For the text-containing cell, return its midpoint in [X, Y] coordinate format. 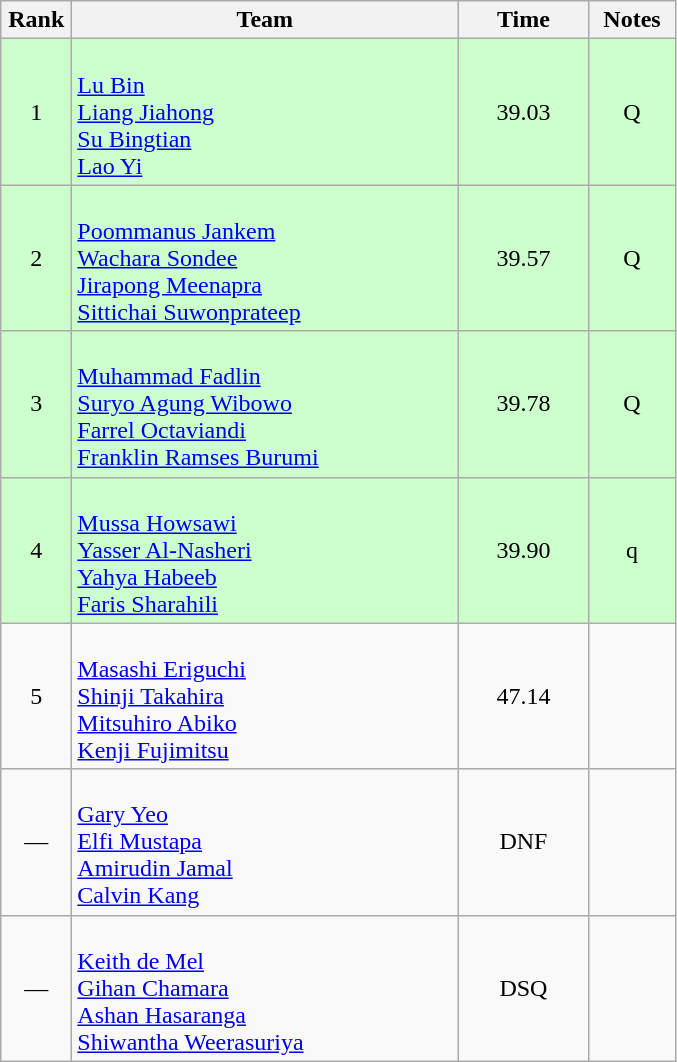
Lu BinLiang JiahongSu BingtianLao Yi [265, 112]
Rank [36, 20]
2 [36, 258]
Keith de MelGihan ChamaraAshan HasarangaShiwantha Weerasuriya [265, 988]
Time [524, 20]
Team [265, 20]
Masashi EriguchiShinji TakahiraMitsuhiro AbikoKenji Fujimitsu [265, 696]
3 [36, 404]
47.14 [524, 696]
DSQ [524, 988]
39.03 [524, 112]
5 [36, 696]
DNF [524, 842]
39.57 [524, 258]
Muhammad FadlinSuryo Agung WibowoFarrel OctaviandiFranklin Ramses Burumi [265, 404]
39.78 [524, 404]
Notes [632, 20]
4 [36, 550]
39.90 [524, 550]
Gary YeoElfi MustapaAmirudin JamalCalvin Kang [265, 842]
q [632, 550]
Mussa HowsawiYasser Al-NasheriYahya HabeebFaris Sharahili [265, 550]
1 [36, 112]
Poommanus JankemWachara SondeeJirapong MeenapraSittichai Suwonprateep [265, 258]
